Capture the cell that displays the provided text and extract its [x, y] central coordinate. 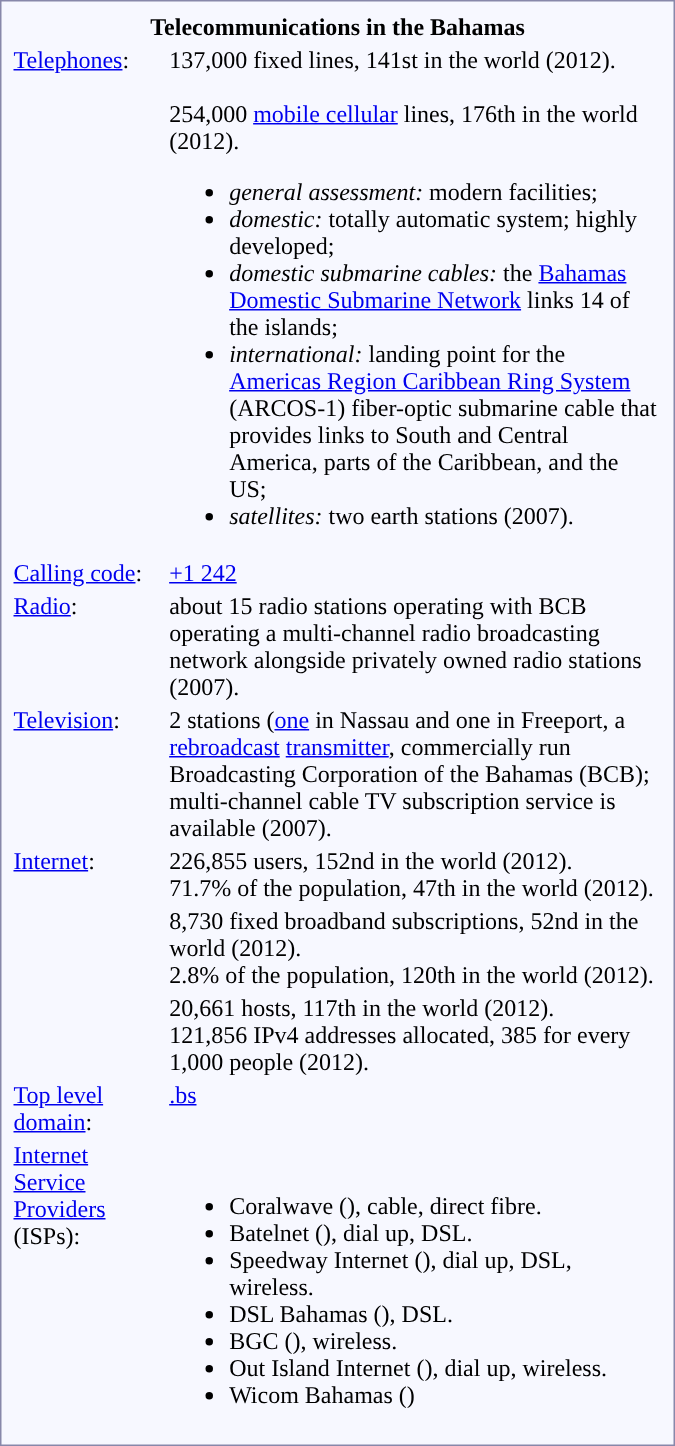
.bs [416, 1108]
Internet: [88, 874]
Internet Service Providers (ISPs): [88, 1287]
Telephones: [88, 300]
8,730 fixed broadband subscriptions, 52nd in the world (2012).2.8% of the population, 120th in the world (2012). [416, 948]
Radio: [88, 646]
Calling code: [88, 573]
about 15 radio stations operating with BCB operating a multi-channel radio broadcasting network alongside privately owned radio stations (2007). [416, 646]
20,661 hosts, 117th in the world (2012).121,856 IPv4 addresses allocated, 385 for every 1,000 people (2012). [416, 1035]
Television: [88, 774]
Top level domain: [88, 1108]
226,855 users, 152nd in the world (2012).71.7% of the population, 47th in the world (2012). [416, 874]
+1 242 [416, 573]
Telecommunications in the Bahamas [338, 27]
